Provide the [x, y] coordinate of the cell's center where the given text is located.  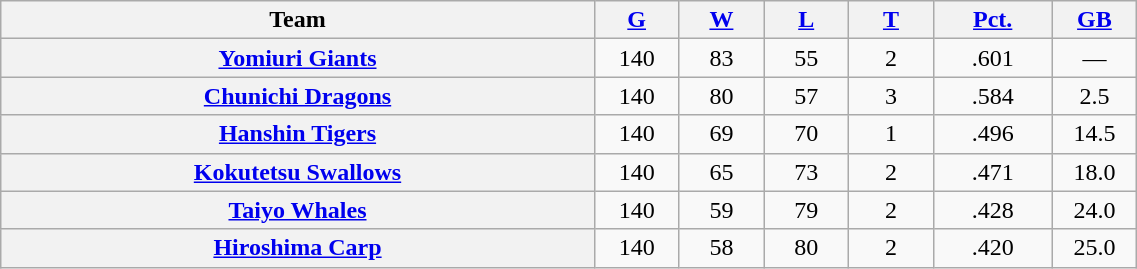
— [1094, 58]
T [892, 20]
65 [722, 172]
GB [1094, 20]
69 [722, 134]
.471 [992, 172]
3 [892, 96]
79 [806, 210]
Taiyo Whales [298, 210]
14.5 [1094, 134]
24.0 [1094, 210]
2.5 [1094, 96]
1 [892, 134]
Hanshin Tigers [298, 134]
Chunichi Dragons [298, 96]
Kokutetsu Swallows [298, 172]
W [722, 20]
.428 [992, 210]
L [806, 20]
.584 [992, 96]
Hiroshima Carp [298, 248]
25.0 [1094, 248]
73 [806, 172]
Team [298, 20]
55 [806, 58]
Yomiuri Giants [298, 58]
58 [722, 248]
.420 [992, 248]
83 [722, 58]
57 [806, 96]
70 [806, 134]
18.0 [1094, 172]
G [636, 20]
.601 [992, 58]
59 [722, 210]
.496 [992, 134]
Pct. [992, 20]
